Return the [X, Y] coordinate for the center point of the cell that contains the specified text.  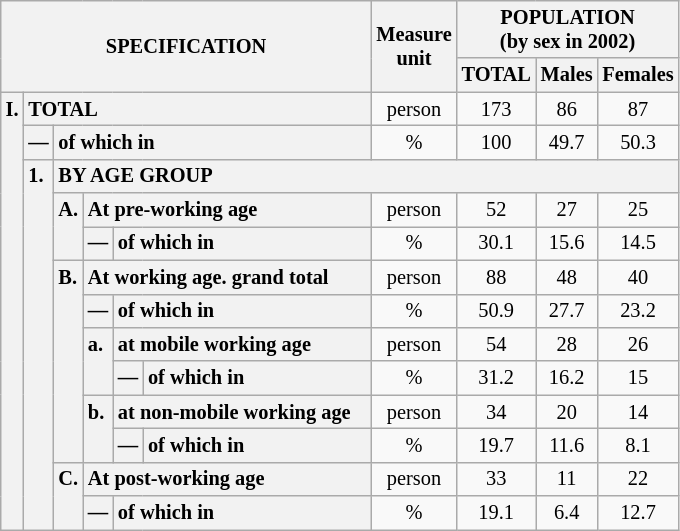
15 [638, 378]
40 [638, 277]
at mobile working age [242, 344]
88 [496, 277]
14.5 [638, 243]
BY AGE GROUP [366, 176]
A. [68, 226]
at non-mobile working age [242, 412]
25 [638, 210]
15.6 [567, 243]
19.7 [496, 445]
100 [496, 142]
8.1 [638, 445]
12.7 [638, 513]
34 [496, 412]
23.2 [638, 311]
At pre-working age [227, 210]
1. [38, 344]
Females [638, 75]
50.9 [496, 311]
30.1 [496, 243]
At working age. grand total [227, 277]
28 [567, 344]
48 [567, 277]
I. [12, 311]
11.6 [567, 445]
20 [567, 412]
B. [68, 361]
b. [98, 428]
16.2 [567, 378]
27 [567, 210]
C. [68, 496]
SPECIFICATION [186, 46]
At post-working age [227, 479]
Males [567, 75]
27.7 [567, 311]
33 [496, 479]
14 [638, 412]
173 [496, 109]
11 [567, 479]
19.1 [496, 513]
POPULATION (by sex in 2002) [568, 29]
Measure unit [414, 46]
50.3 [638, 142]
6.4 [567, 513]
31.2 [496, 378]
26 [638, 344]
87 [638, 109]
54 [496, 344]
a. [98, 360]
22 [638, 479]
49.7 [567, 142]
52 [496, 210]
86 [567, 109]
